Determine the (X, Y) coordinate at the center of the cell enclosing the given text.  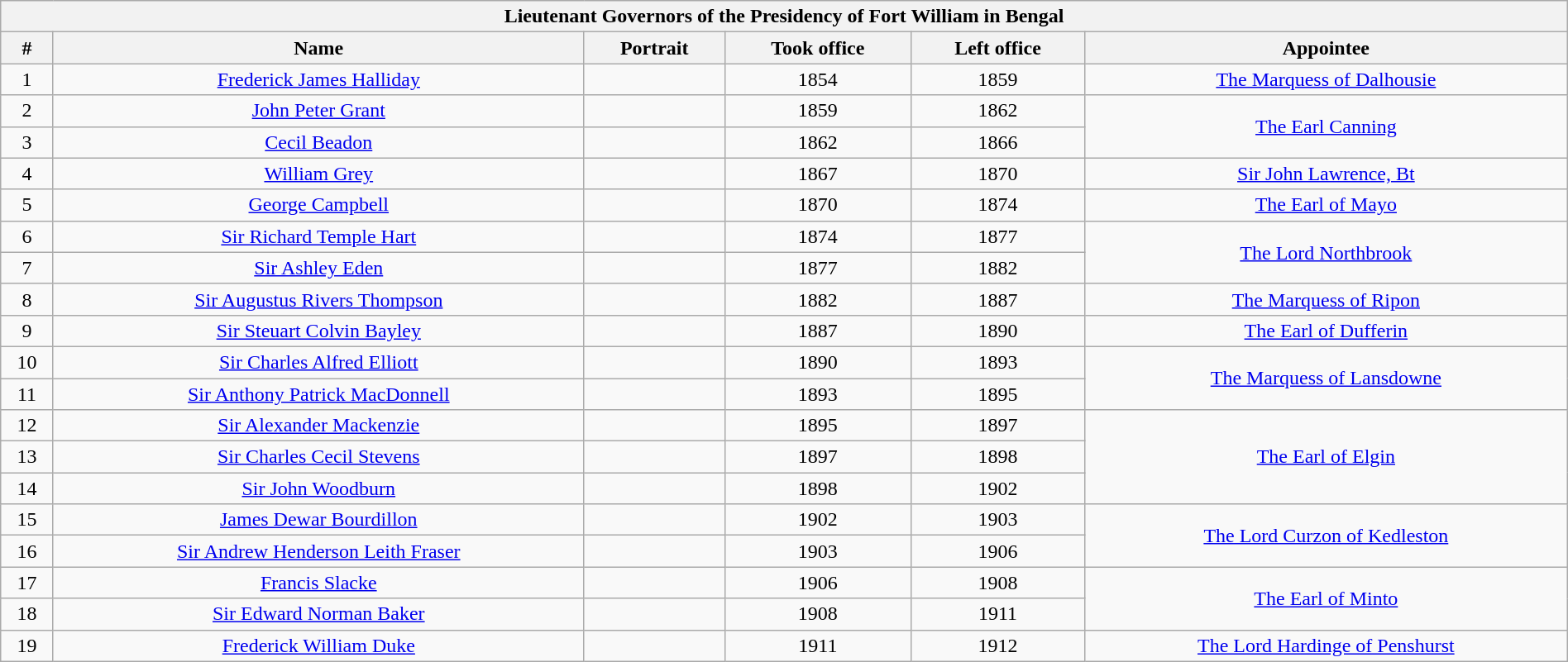
Lieutenant Governors of the Presidency of Fort William in Bengal (784, 17)
Sir Alexander Mackenzie (318, 426)
Sir Charles Alfred Elliott (318, 362)
10 (27, 362)
The Lord Hardinge of Penshurst (1326, 645)
Took office (817, 48)
Appointee (1326, 48)
The Earl of Dufferin (1326, 331)
Sir Ashley Eden (318, 268)
15 (27, 520)
Frederick James Halliday (318, 79)
The Earl of Minto (1326, 598)
2 (27, 111)
Sir Steuart Colvin Bayley (318, 331)
The Marquess of Lansdowne (1326, 378)
13 (27, 457)
Sir Andrew Henderson Leith Fraser (318, 551)
18 (27, 614)
11 (27, 394)
19 (27, 645)
9 (27, 331)
John Peter Grant (318, 111)
Sir Edward Norman Baker (318, 614)
5 (27, 205)
Left office (998, 48)
Sir Augustus Rivers Thompson (318, 299)
Sir Charles Cecil Stevens (318, 457)
# (27, 48)
16 (27, 551)
1912 (998, 645)
1 (27, 79)
The Earl of Elgin (1326, 457)
6 (27, 236)
7 (27, 268)
Sir John Woodburn (318, 488)
George Campbell (318, 205)
Cecil Beadon (318, 142)
1854 (817, 79)
Sir Richard Temple Hart (318, 236)
Portrait (654, 48)
Name (318, 48)
12 (27, 426)
4 (27, 174)
Francis Slacke (318, 583)
1866 (998, 142)
The Marquess of Dalhousie (1326, 79)
Sir Anthony Patrick MacDonnell (318, 394)
17 (27, 583)
Sir John Lawrence, Bt (1326, 174)
William Grey (318, 174)
The Lord Curzon of Kedleston (1326, 536)
The Marquess of Ripon (1326, 299)
The Earl Canning (1326, 126)
James Dewar Bourdillon (318, 520)
3 (27, 142)
1867 (817, 174)
14 (27, 488)
8 (27, 299)
Frederick William Duke (318, 645)
The Lord Northbrook (1326, 252)
The Earl of Mayo (1326, 205)
